Return (X, Y) of the center of cell containing provided text 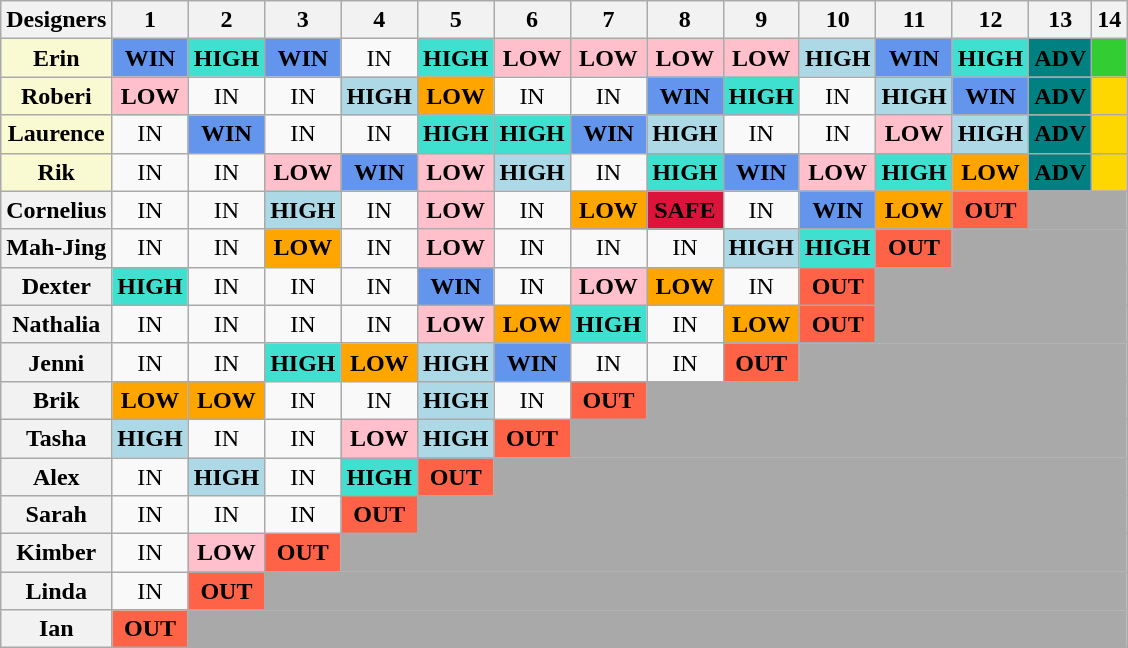
Laurence (56, 134)
Mah-Jing (56, 248)
Cornelius (56, 210)
10 (837, 20)
11 (914, 20)
Rik (56, 172)
Brik (56, 400)
Ian (56, 629)
Sarah (56, 515)
1 (150, 20)
Erin (56, 58)
14 (1110, 20)
7 (608, 20)
Designers (56, 20)
2 (226, 20)
Linda (56, 591)
4 (379, 20)
Kimber (56, 553)
3 (303, 20)
SAFE (685, 210)
Tasha (56, 438)
5 (455, 20)
13 (1060, 20)
6 (532, 20)
8 (685, 20)
Jenni (56, 362)
9 (761, 20)
Nathalia (56, 324)
Dexter (56, 286)
Roberi (56, 96)
Alex (56, 477)
12 (990, 20)
